Provide the (x, y) coordinate of the cell's center where the given text is located.  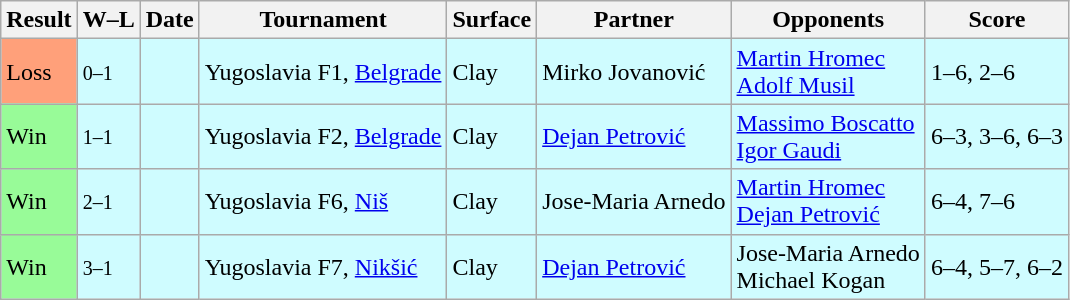
Date (170, 20)
Yugoslavia F2, Belgrade (323, 136)
Mirko Jovanović (634, 72)
1–6, 2–6 (996, 72)
6–4, 7–6 (996, 202)
Yugoslavia F1, Belgrade (323, 72)
6–3, 3–6, 6–3 (996, 136)
Massimo Boscatto Igor Gaudi (828, 136)
3–1 (108, 266)
Opponents (828, 20)
Yugoslavia F6, Niš (323, 202)
1–1 (108, 136)
Surface (492, 20)
Loss (39, 72)
Martin Hromec Adolf Musil (828, 72)
2–1 (108, 202)
Yugoslavia F7, Nikšić (323, 266)
6–4, 5–7, 6–2 (996, 266)
Tournament (323, 20)
Score (996, 20)
Partner (634, 20)
Martin Hromec Dejan Petrović (828, 202)
Jose-Maria Arnedo Michael Kogan (828, 266)
Result (39, 20)
Jose-Maria Arnedo (634, 202)
W–L (108, 20)
0–1 (108, 72)
